From the cell containing the given text, extract its center point as (x, y) coordinate. 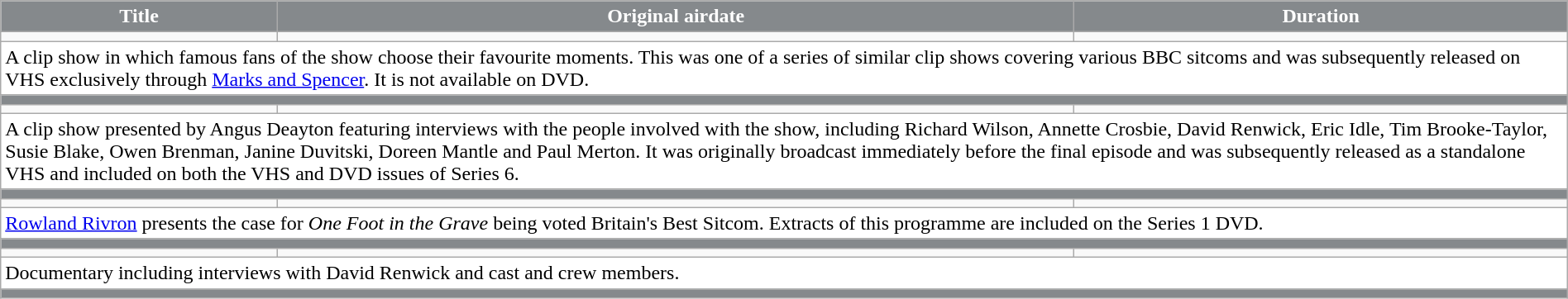
Original airdate (675, 17)
Documentary including interviews with David Renwick and cast and crew members. (784, 273)
Duration (1321, 17)
Title (139, 17)
